Pinpoint the cell where the given text exists, returning its (X, Y) midpoint coordinate. 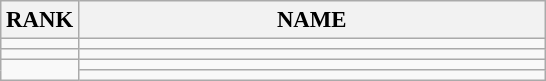
RANK (40, 20)
NAME (312, 20)
